Scan for the cell matching the given text and deliver its (x, y) coordinate at center. 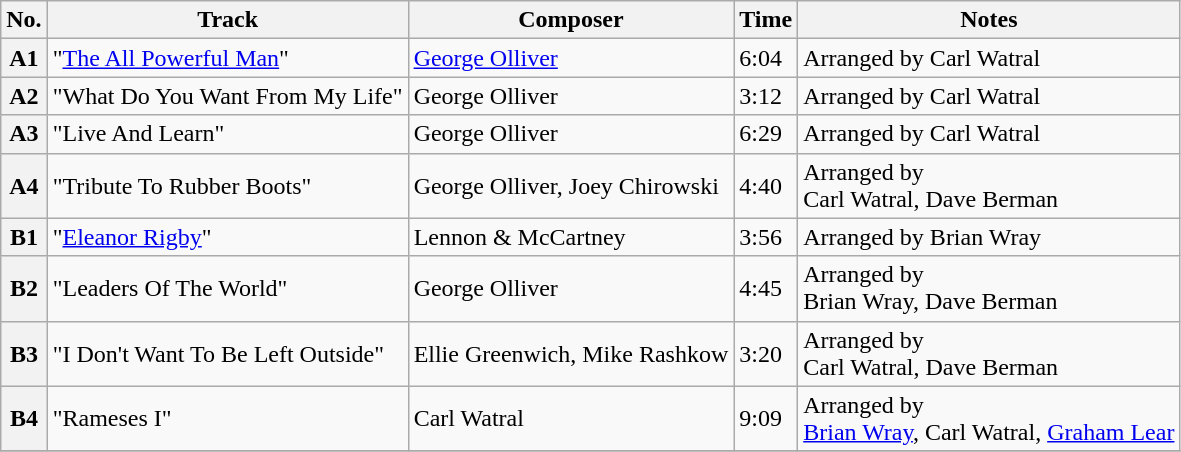
Arranged by Brian Wray, Dave Berman (989, 288)
Time (766, 20)
"Leaders Of The World" (228, 288)
"What Do You Want From My Life" (228, 96)
3:20 (766, 354)
Arranged by Carl Watral, Dave Berman (989, 354)
B4 (24, 418)
"Eleanor Rigby" (228, 237)
George Olliver, Joey Chirowski (571, 186)
Arranged byCarl Watral, Dave Berman (989, 186)
4:40 (766, 186)
3:12 (766, 96)
Arranged byBrian Wray, Carl Watral, Graham Lear (989, 418)
A3 (24, 134)
A2 (24, 96)
A4 (24, 186)
3:56 (766, 237)
"Live And Learn" (228, 134)
Track (228, 20)
Arranged by Brian Wray (989, 237)
Composer (571, 20)
6:29 (766, 134)
A1 (24, 58)
"The All Powerful Man" (228, 58)
B1 (24, 237)
6:04 (766, 58)
Lennon & McCartney (571, 237)
B3 (24, 354)
"Rameses I" (228, 418)
No. (24, 20)
"I Don't Want To Be Left Outside" (228, 354)
Carl Watral (571, 418)
4:45 (766, 288)
B2 (24, 288)
"Tribute To Rubber Boots" (228, 186)
9:09 (766, 418)
Ellie Greenwich, Mike Rashkow (571, 354)
Notes (989, 20)
